Pinpoint the cell where the given text exists, returning its (X, Y) midpoint coordinate. 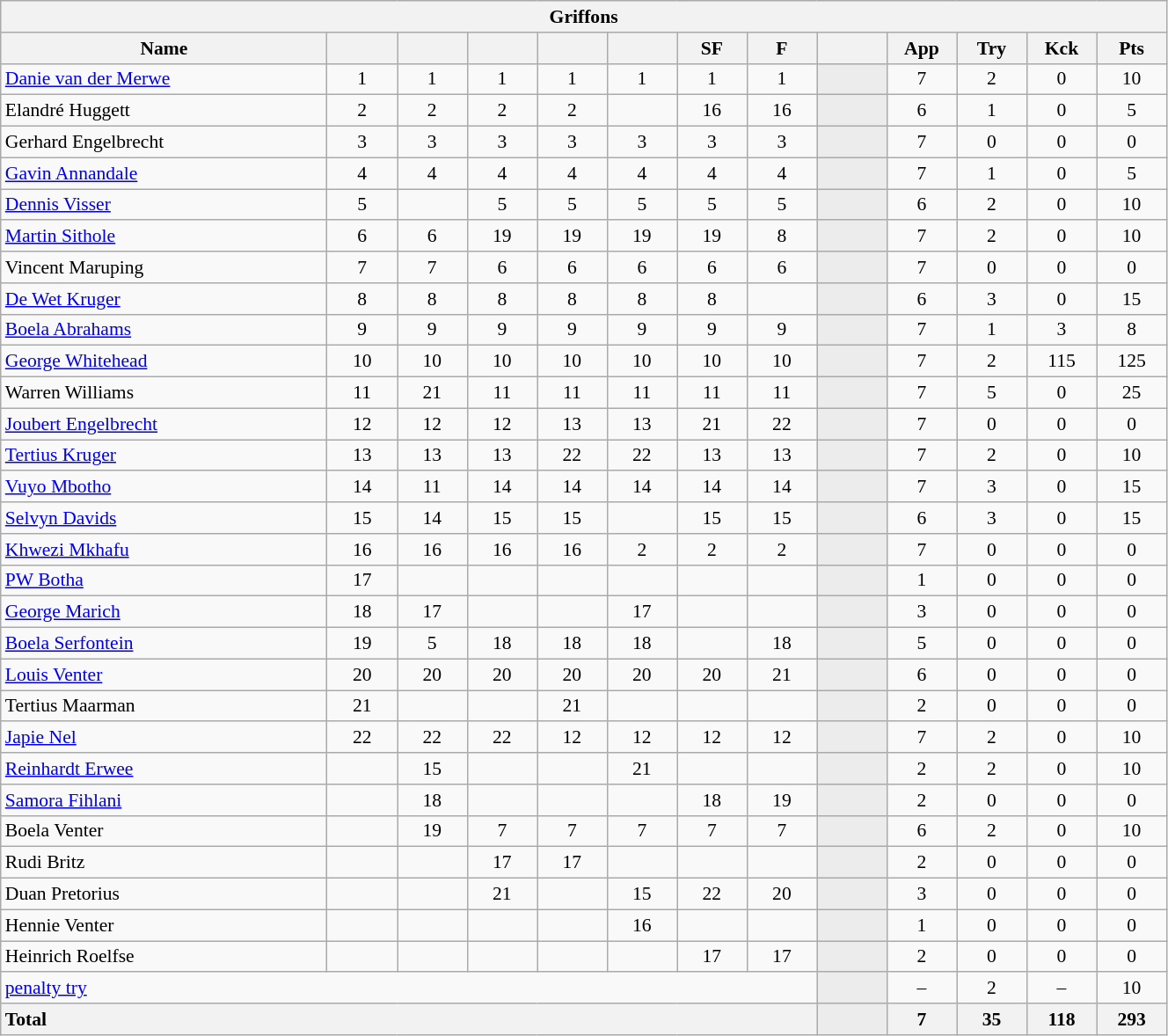
Vincent Maruping (164, 267)
penalty try (409, 989)
35 (992, 1019)
Dennis Visser (164, 205)
Hennie Venter (164, 925)
25 (1132, 393)
Vuyo Mbotho (164, 487)
App (922, 48)
115 (1062, 361)
Louis Venter (164, 675)
Reinhardt Erwee (164, 769)
Boela Serfontein (164, 644)
Elandré Huggett (164, 111)
Khwezi Mkhafu (164, 550)
Name (164, 48)
293 (1132, 1019)
SF (712, 48)
Tertius Kruger (164, 456)
George Marich (164, 612)
Warren Williams (164, 393)
Gerhard Engelbrecht (164, 142)
Gavin Annandale (164, 173)
Duan Pretorius (164, 894)
Boela Venter (164, 831)
Griffons (584, 17)
Samora Fihlani (164, 800)
118 (1062, 1019)
De Wet Kruger (164, 299)
F (782, 48)
Joubert Engelbrecht (164, 424)
Try (992, 48)
Martin Sithole (164, 237)
Heinrich Roelfse (164, 957)
Boela Abrahams (164, 330)
Selvyn Davids (164, 518)
PW Botha (164, 580)
Japie Nel (164, 738)
Danie van der Merwe (164, 79)
Rudi Britz (164, 863)
Total (409, 1019)
Kck (1062, 48)
Pts (1132, 48)
George Whitehead (164, 361)
Tertius Maarman (164, 706)
125 (1132, 361)
